From the cell containing the given text, extract its center point as [x, y] coordinate. 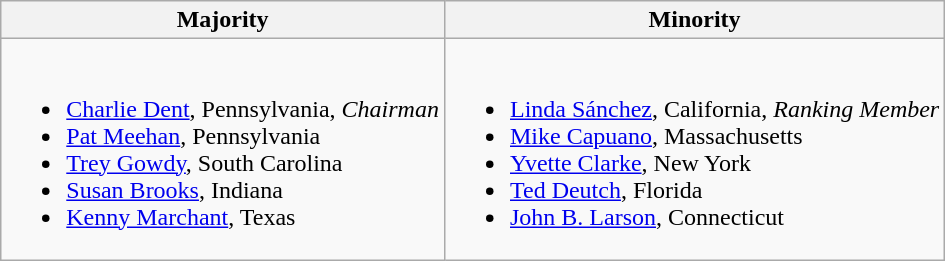
Charlie Dent, Pennsylvania, ChairmanPat Meehan, PennsylvaniaTrey Gowdy, South CarolinaSusan Brooks, IndianaKenny Marchant, Texas [223, 150]
Minority [694, 20]
Linda Sánchez, California, Ranking MemberMike Capuano, MassachusettsYvette Clarke, New YorkTed Deutch, FloridaJohn B. Larson, Connecticut [694, 150]
Majority [223, 20]
